Provide the (x, y) coordinate of the cell's center where the given text is located.  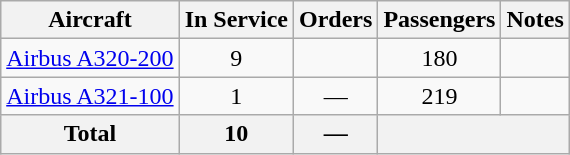
9 (236, 58)
Aircraft (90, 20)
Airbus A321-100 (90, 96)
180 (440, 58)
In Service (236, 20)
10 (236, 134)
1 (236, 96)
219 (440, 96)
Total (90, 134)
Airbus A320-200 (90, 58)
Orders (335, 20)
Notes (535, 20)
Passengers (440, 20)
